Output the [x, y] coordinate of the center of the cell containing the given text.  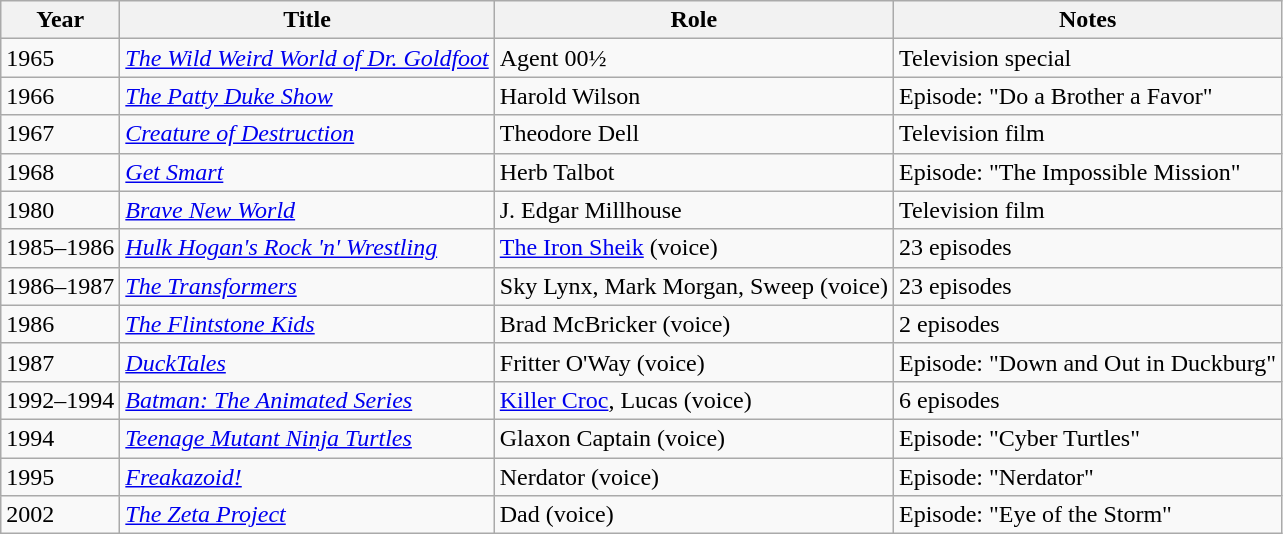
Television special [1087, 58]
Year [60, 20]
Episode: "The Impossible Mission" [1087, 172]
The Transformers [307, 286]
Role [694, 20]
1985–1986 [60, 248]
1967 [60, 134]
Teenage Mutant Ninja Turtles [307, 438]
Glaxon Captain (voice) [694, 438]
DuckTales [307, 362]
2002 [60, 515]
Theodore Dell [694, 134]
2 episodes [1087, 324]
The Iron Sheik (voice) [694, 248]
The Flintstone Kids [307, 324]
The Patty Duke Show [307, 96]
Herb Talbot [694, 172]
Brad McBricker (voice) [694, 324]
Title [307, 20]
Freakazoid! [307, 477]
Episode: "Eye of the Storm" [1087, 515]
1968 [60, 172]
Hulk Hogan's Rock 'n' Wrestling [307, 248]
Notes [1087, 20]
Agent 00½ [694, 58]
The Zeta Project [307, 515]
Brave New World [307, 210]
Harold Wilson [694, 96]
1995 [60, 477]
Episode: "Nerdator" [1087, 477]
Batman: The Animated Series [307, 400]
J. Edgar Millhouse [694, 210]
1987 [60, 362]
Episode: "Do a Brother a Favor" [1087, 96]
The Wild Weird World of Dr. Goldfoot [307, 58]
1994 [60, 438]
Killer Croc, Lucas (voice) [694, 400]
Creature of Destruction [307, 134]
Dad (voice) [694, 515]
Get Smart [307, 172]
1965 [60, 58]
1980 [60, 210]
1992–1994 [60, 400]
Episode: "Cyber Turtles" [1087, 438]
6 episodes [1087, 400]
1966 [60, 96]
Nerdator (voice) [694, 477]
1986–1987 [60, 286]
Sky Lynx, Mark Morgan, Sweep (voice) [694, 286]
Fritter O'Way (voice) [694, 362]
1986 [60, 324]
Episode: "Down and Out in Duckburg" [1087, 362]
